Extract the (x, y) coordinate from the center of the cell holding the provided text.  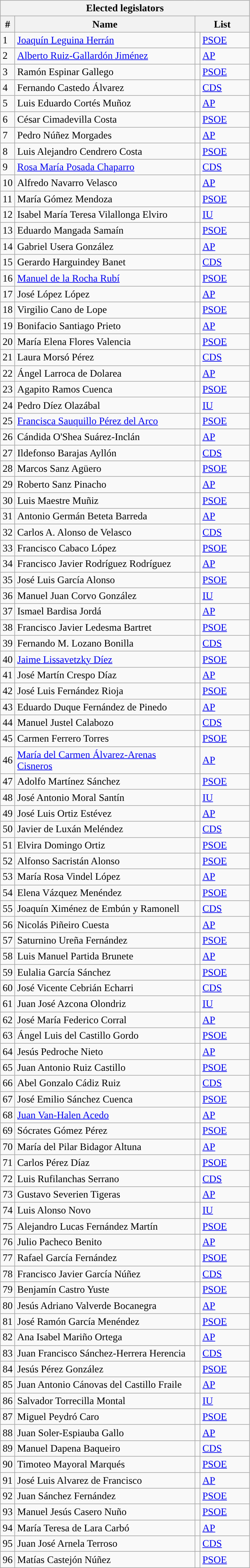
Alejandro Lucas Fernández Martín (105, 1226)
90 (8, 1464)
Carlos Pérez Díaz (105, 1163)
7 (8, 135)
28 (8, 469)
José Antonio Moral Santín (105, 798)
Marcos Sanz Agüero (105, 469)
63 (8, 1036)
Juan Antonio Ruiz Castillo (105, 1067)
José Luis García Alonso (105, 580)
6 (8, 119)
95 (8, 1544)
46 (8, 760)
Sócrates Gómez Pérez (105, 1131)
70 (8, 1147)
92 (8, 1496)
José Ramón García Menéndez (105, 1321)
31 (8, 516)
Elected legislators (125, 8)
Roberto Sanz Pinacho (105, 485)
67 (8, 1099)
60 (8, 988)
11 (8, 199)
Miguel Peydró Caro (105, 1417)
87 (8, 1417)
78 (8, 1274)
Alfredo Navarro Velasco (105, 183)
Elvira Domingo Ortiz (105, 845)
Juan José Azcona Olondriz (105, 1004)
Francisca Sauquillo Pérez del Arco (105, 421)
Abel Gonzalo Cádiz Ruiz (105, 1083)
23 (8, 389)
47 (8, 782)
Salvador Torrecilla Montal (105, 1401)
4 (8, 88)
Name (105, 24)
María Teresa de Lara Carbó (105, 1528)
Manuel Dapena Baqueiro (105, 1448)
María del Carmen Álvarez-Arenas Cisneros (105, 760)
82 (8, 1337)
10 (8, 183)
65 (8, 1067)
Juan Van-Halen Acedo (105, 1115)
74 (8, 1210)
Francisco Javier García Núñez (105, 1274)
Carmen Ferrero Torres (105, 739)
15 (8, 262)
27 (8, 453)
73 (8, 1194)
Alberto Ruiz-Gallardón Jiménez (105, 56)
Agapito Ramos Cuenca (105, 389)
José Emilio Sánchez Cuenca (105, 1099)
36 (8, 596)
17 (8, 294)
Saturnino Ureña Fernández (105, 940)
Eduardo Mangada Samaín (105, 231)
César Cimadevilla Costa (105, 119)
18 (8, 310)
57 (8, 940)
Gabriel Usera González (105, 247)
Ramón Espinar Gallego (105, 72)
34 (8, 564)
Javier de Luxán Meléndez (105, 829)
20 (8, 342)
Elena Vázquez Menéndez (105, 893)
Eduardo Duque Fernández de Pinedo (105, 707)
41 (8, 675)
Jesús Pedroche Nieto (105, 1052)
Isabel María Teresa Vilallonga Elviro (105, 215)
Cándida O'Shea Suárez-Inclán (105, 437)
79 (8, 1290)
Francisco Cabaco López (105, 548)
80 (8, 1306)
22 (8, 373)
Juan Soler-Espiauba Gallo (105, 1432)
Ismael Bardisa Jordá (105, 612)
40 (8, 659)
Luis Eduardo Cortés Muñoz (105, 103)
Matías Castejón Núñez (105, 1560)
48 (8, 798)
66 (8, 1083)
Julio Pacheco Benito (105, 1242)
93 (8, 1512)
35 (8, 580)
Nicolás Piñeiro Cuesta (105, 924)
Francisco Javier Ledesma Bartret (105, 627)
Manuel Jesús Casero Nuño (105, 1512)
Manuel de la Rocha Rubí (105, 278)
Ana Isabel Mariño Ortega (105, 1337)
José Vicente Cebrián Echarri (105, 988)
37 (8, 612)
39 (8, 643)
5 (8, 103)
53 (8, 877)
16 (8, 278)
85 (8, 1385)
José Martín Crespo Díaz (105, 675)
Ángel Larroca de Dolarea (105, 373)
77 (8, 1258)
75 (8, 1226)
69 (8, 1131)
Bonifacio Santiago Prieto (105, 326)
Fernando Castedo Álvarez (105, 88)
María del Pilar Bidagor Altuna (105, 1147)
61 (8, 1004)
2 (8, 56)
72 (8, 1178)
49 (8, 813)
86 (8, 1401)
Benjamín Castro Yuste (105, 1290)
Manuel Juan Corvo González (105, 596)
30 (8, 501)
26 (8, 437)
43 (8, 707)
21 (8, 357)
List (222, 24)
25 (8, 421)
Jesús Adriano Valverde Bocanegra (105, 1306)
88 (8, 1432)
Joaquín Ximénez de Embún y Ramonell (105, 909)
José López López (105, 294)
51 (8, 845)
55 (8, 909)
33 (8, 548)
# (8, 24)
94 (8, 1528)
María Gómez Mendoza (105, 199)
44 (8, 723)
64 (8, 1052)
54 (8, 893)
Juan Antonio Cánovas del Castillo Fraile (105, 1385)
Ildefonso Barajas Ayllón (105, 453)
Juan Francisco Sánchez-Herrera Herencia (105, 1353)
14 (8, 247)
Francisco Javier Rodríguez Rodríguez (105, 564)
Adolfo Martínez Sánchez (105, 782)
42 (8, 691)
Pedro Díez Olazábal (105, 405)
José Luis Alvarez de Francisco (105, 1480)
76 (8, 1242)
29 (8, 485)
Fernando M. Lozano Bonilla (105, 643)
María Rosa Vindel López (105, 877)
9 (8, 167)
Virgilio Cano de Lope (105, 310)
58 (8, 956)
89 (8, 1448)
Rosa María Posada Chaparro (105, 167)
Juan Sánchez Fernández (105, 1496)
Luis Manuel Partida Brunete (105, 956)
José Luis Ortiz Estévez (105, 813)
Jaime Lissavetzky Díez (105, 659)
Jesús Pérez González (105, 1369)
Laura Morsó Pérez (105, 357)
Alfonso Sacristán Alonso (105, 861)
Luis Maestre Muñiz (105, 501)
52 (8, 861)
38 (8, 627)
1 (8, 40)
Gerardo Harguindey Banet (105, 262)
Timoteo Mayoral Marqués (105, 1464)
José Luis Fernández Rioja (105, 691)
Gustavo Severien Tigeras (105, 1194)
Luis Rufilanchas Serrano (105, 1178)
19 (8, 326)
Luis Alejandro Cendrero Costa (105, 151)
José María Federico Corral (105, 1020)
13 (8, 231)
8 (8, 151)
Juan José Arnela Terroso (105, 1544)
62 (8, 1020)
32 (8, 532)
56 (8, 924)
3 (8, 72)
71 (8, 1163)
Carlos A. Alonso de Velasco (105, 532)
81 (8, 1321)
91 (8, 1480)
50 (8, 829)
96 (8, 1560)
Joaquín Leguina Herrán (105, 40)
Pedro Núñez Morgades (105, 135)
Rafael García Fernández (105, 1258)
68 (8, 1115)
84 (8, 1369)
Eulalia García Sánchez (105, 972)
Ángel Luis del Castillo Gordo (105, 1036)
59 (8, 972)
Manuel Justel Calabozo (105, 723)
24 (8, 405)
45 (8, 739)
María Elena Flores Valencia (105, 342)
Luis Alonso Novo (105, 1210)
Antonio Germán Beteta Barreda (105, 516)
12 (8, 215)
83 (8, 1353)
